Return [X, Y] of the center of cell containing provided text 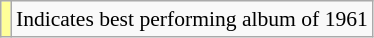
Indicates best performing album of 1961 [192, 19]
